From the cell containing the given text, extract its center point as [X, Y] coordinate. 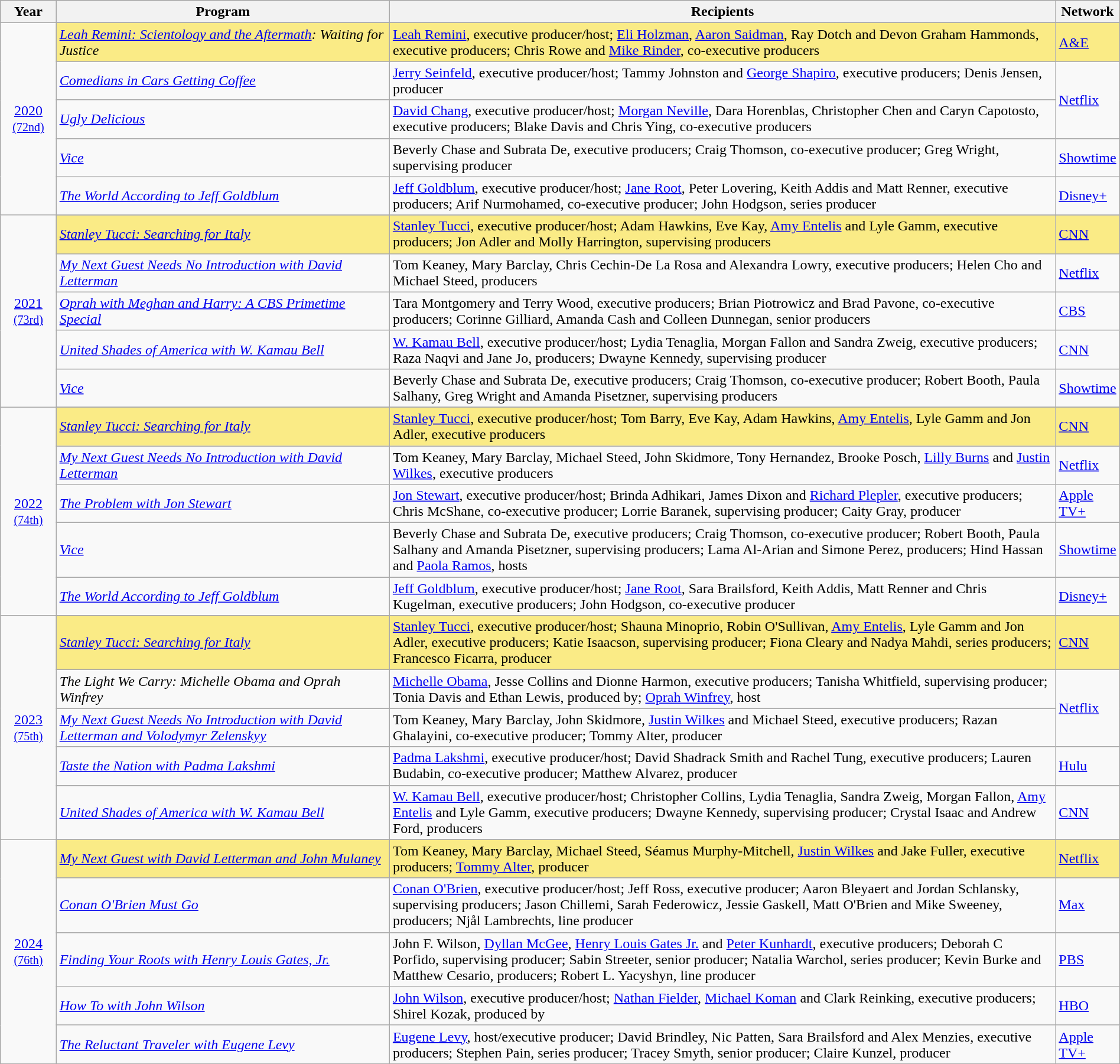
Comedians in Cars Getting Coffee [223, 80]
The Problem with Jon Stewart [223, 503]
CBS [1088, 311]
Tom Keaney, Mary Barclay, Chris Cechin-De La Rosa and Alexandra Lowry, executive producers; Helen Cho and Michael Steed, producers [722, 273]
Program [223, 12]
Tom Keaney, Mary Barclay, Michael Steed, John Skidmore, Tony Hernandez, Brooke Posch, Lilly Burns and Justin Wilkes, executive producers [722, 464]
2023(75th) [28, 728]
Finding Your Roots with Henry Louis Gates, Jr. [223, 959]
How To with John Wilson [223, 1006]
John Wilson, executive producer/host; Nathan Fielder, Michael Koman and Clark Reinking, executive producers; Shirel Kozak, produced by [722, 1006]
Network [1088, 12]
Leah Remini: Scientology and the Aftermath: Waiting for Justice [223, 43]
The Light We Carry: Michelle Obama and Oprah Winfrey [223, 689]
Oprah with Meghan and Harry: A CBS Primetime Special [223, 311]
My Next Guest with David Letterman and John Mulaney [223, 859]
Recipients [722, 12]
Ugly Delicious [223, 119]
Max [1088, 905]
Tom Keaney, Mary Barclay, Michael Steed, Séamus Murphy-Mitchell, Justin Wilkes and Jake Fuller, executive producers; Tommy Alter, producer [722, 859]
Hulu [1088, 766]
2022(74th) [28, 511]
Stanley Tucci, executive producer/host; Tom Barry, Eve Kay, Adam Hawkins, Amy Entelis, Lyle Gamm and Jon Adler, executive producers [722, 427]
Conan O'Brien Must Go [223, 905]
PBS [1088, 959]
Beverly Chase and Subrata De, executive producers; Craig Thomson, co-executive producer; Greg Wright, supervising producer [722, 157]
Taste the Nation with Padma Lakshmi [223, 766]
The Reluctant Traveler with Eugene Levy [223, 1045]
My Next Guest Needs No Introduction with David Letterman and Volodymyr Zelenskyy [223, 728]
2020(72nd) [28, 119]
Jerry Seinfeld, executive producer/host; Tammy Johnston and George Shapiro, executive producers; Denis Jensen, producer [722, 80]
A&E [1088, 43]
2024(76th) [28, 951]
HBO [1088, 1006]
2021(73rd) [28, 311]
Year [28, 12]
